Extract the (X, Y) coordinate from the center of the cell holding the provided text.  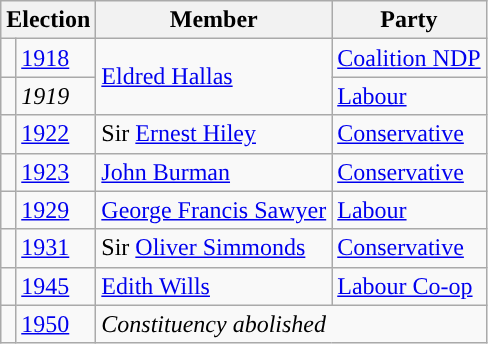
1918 (56, 58)
Edith Wills (214, 286)
1931 (56, 248)
George Francis Sawyer (214, 210)
Eldred Hallas (214, 77)
Sir Oliver Simmonds (214, 248)
Party (409, 20)
John Burman (214, 172)
1929 (56, 210)
1919 (56, 96)
Labour Co-op (409, 286)
Coalition NDP (409, 58)
1922 (56, 134)
Member (214, 20)
Election (48, 20)
1945 (56, 286)
Sir Ernest Hiley (214, 134)
1923 (56, 172)
1950 (56, 324)
Constituency abolished (291, 324)
